Search for the cell housing the specified text and yield its [x, y] center coordinate. 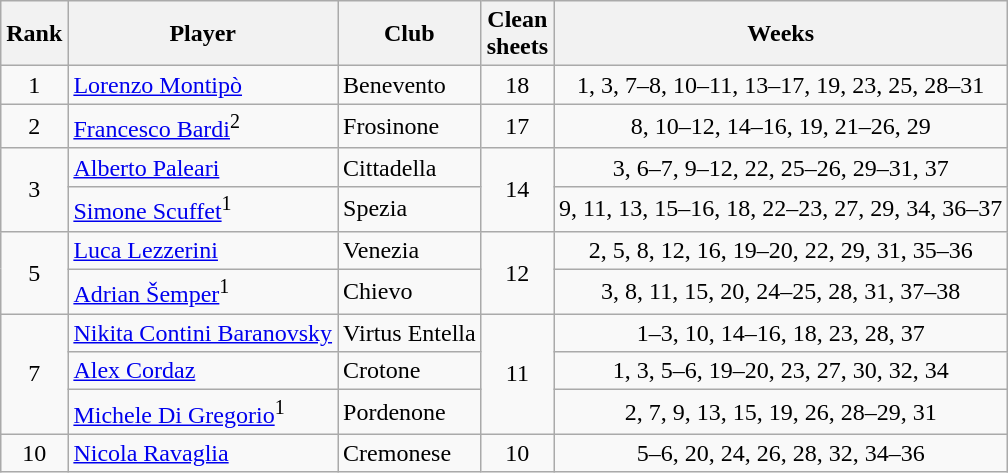
Virtus Entella [410, 333]
2, 7, 9, 13, 15, 19, 26, 28–29, 31 [781, 412]
8, 10–12, 14–16, 19, 21–26, 29 [781, 126]
Cleansheets [517, 34]
Cittadella [410, 167]
5 [34, 272]
1 [34, 85]
2, 5, 8, 12, 16, 19–20, 22, 29, 31, 35–36 [781, 250]
11 [517, 374]
Weeks [781, 34]
Adrian Šemper1 [203, 292]
Alberto Paleari [203, 167]
3, 6–7, 9–12, 22, 25–26, 29–31, 37 [781, 167]
1–3, 10, 14–16, 18, 23, 28, 37 [781, 333]
7 [34, 374]
17 [517, 126]
Crotone [410, 371]
Benevento [410, 85]
14 [517, 190]
3, 8, 11, 15, 20, 24–25, 28, 31, 37–38 [781, 292]
Nikita Contini Baranovsky [203, 333]
Rank [34, 34]
Simone Scuffet1 [203, 208]
Venezia [410, 250]
18 [517, 85]
1, 3, 5–6, 19–20, 23, 27, 30, 32, 34 [781, 371]
Spezia [410, 208]
Club [410, 34]
Chievo [410, 292]
2 [34, 126]
Luca Lezzerini [203, 250]
1, 3, 7–8, 10–11, 13–17, 19, 23, 25, 28–31 [781, 85]
Lorenzo Montipò [203, 85]
Cremonese [410, 453]
12 [517, 272]
Pordenone [410, 412]
Alex Cordaz [203, 371]
Nicola Ravaglia [203, 453]
Frosinone [410, 126]
Francesco Bardi2 [203, 126]
3 [34, 190]
9, 11, 13, 15–16, 18, 22–23, 27, 29, 34, 36–37 [781, 208]
Michele Di Gregorio1 [203, 412]
Player [203, 34]
5–6, 20, 24, 26, 28, 32, 34–36 [781, 453]
